Locate the cell with the specified text and output its (X, Y) center coordinate. 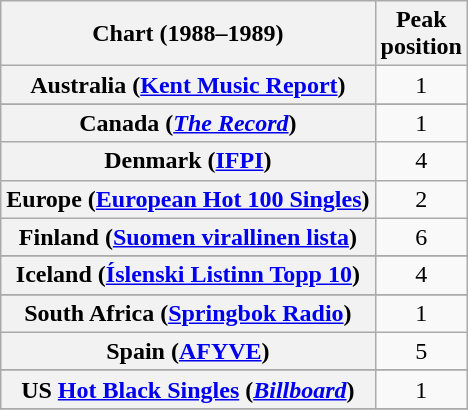
South Africa (Springbok Radio) (188, 313)
Spain (AFYVE) (188, 351)
Chart (1988–1989) (188, 34)
5 (421, 351)
2 (421, 199)
US Hot Black Singles (Billboard) (188, 389)
Finland (Suomen virallinen lista) (188, 237)
Iceland (Íslenski Listinn Topp 10) (188, 275)
Canada (The Record) (188, 123)
Denmark (IFPI) (188, 161)
Europe (European Hot 100 Singles) (188, 199)
Australia (Kent Music Report) (188, 85)
Peakposition (421, 34)
6 (421, 237)
